Locate the cell with the specified text and output its [x, y] center coordinate. 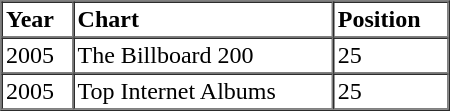
Chart [203, 20]
Position [390, 20]
The Billboard 200 [203, 56]
Year [38, 20]
Top Internet Albums [203, 92]
